Scan for the cell matching the given text and deliver its [X, Y] coordinate at center. 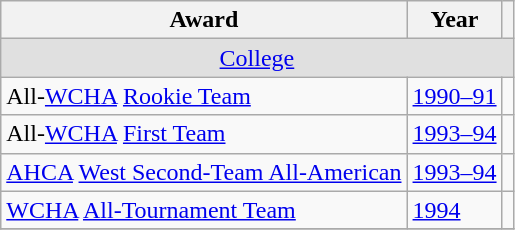
College [257, 58]
Year [454, 20]
WCHA All-Tournament Team [204, 210]
1994 [454, 210]
Award [204, 20]
1990–91 [454, 96]
AHCA West Second-Team All-American [204, 172]
All-WCHA First Team [204, 134]
All-WCHA Rookie Team [204, 96]
